Return the (x, y) coordinate for the center point of the cell that contains the specified text.  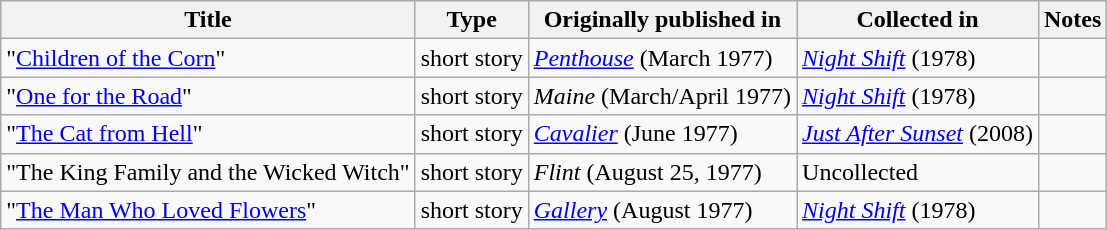
"One for the Road" (208, 96)
Originally published in (662, 20)
Gallery (August 1977) (662, 210)
"The Cat from Hell" (208, 134)
"Children of the Corn" (208, 58)
Notes (1072, 20)
Uncollected (918, 172)
Cavalier (June 1977) (662, 134)
Maine (March/April 1977) (662, 96)
"The Man Who Loved Flowers" (208, 210)
"The King Family and the Wicked Witch" (208, 172)
Penthouse (March 1977) (662, 58)
Type (472, 20)
Flint (August 25, 1977) (662, 172)
Collected in (918, 20)
Just After Sunset (2008) (918, 134)
Title (208, 20)
